Provide the (X, Y) coordinate of the cell's center where the given text is located.  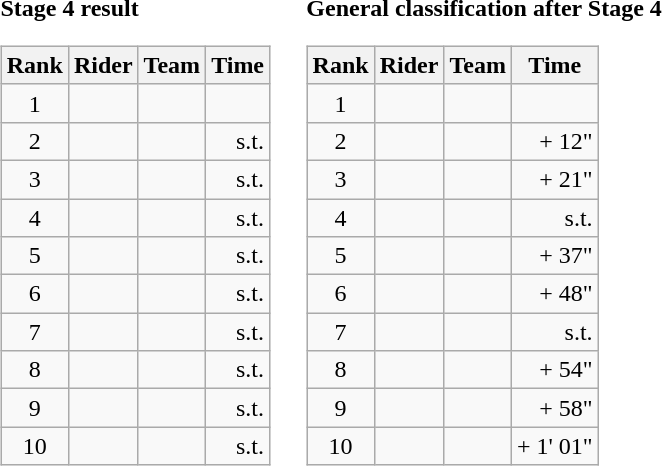
+ 12" (554, 141)
+ 37" (554, 256)
+ 21" (554, 179)
+ 1' 01" (554, 446)
+ 54" (554, 370)
+ 58" (554, 408)
+ 48" (554, 294)
